Pinpoint the cell where the given text exists, returning its [x, y] midpoint coordinate. 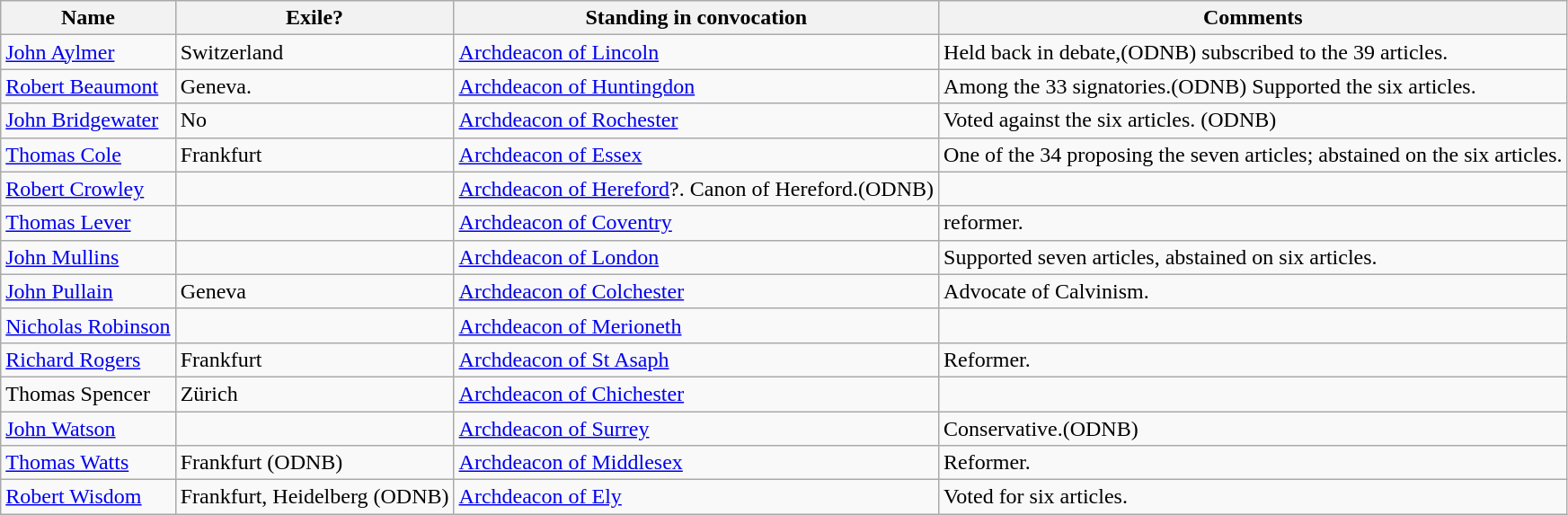
Frankfurt (ODNB) [314, 463]
Switzerland [314, 52]
Among the 33 signatories.(ODNB) Supported the six articles. [1254, 86]
Robert Wisdom [88, 497]
Voted against the six articles. (ODNB) [1254, 120]
Voted for six articles. [1254, 497]
Archdeacon of Huntingdon [696, 86]
Richard Rogers [88, 360]
John Pullain [88, 291]
Archdeacon of Ely [696, 497]
Thomas Watts [88, 463]
Nicholas Robinson [88, 325]
Archdeacon of Merioneth [696, 325]
One of the 34 proposing the seven articles; abstained on the six articles. [1254, 155]
Geneva. [314, 86]
Archdeacon of Coventry [696, 223]
Advocate of Calvinism. [1254, 291]
Archdeacon of Chichester [696, 394]
Geneva [314, 291]
Thomas Cole [88, 155]
Frankfurt, Heidelberg (ODNB) [314, 497]
John Bridgewater [88, 120]
Archdeacon of Lincoln [696, 52]
Zürich [314, 394]
Archdeacon of St Asaph [696, 360]
Exile? [314, 18]
Archdeacon of Colchester [696, 291]
Archdeacon of Surrey [696, 429]
No [314, 120]
Archdeacon of Rochester [696, 120]
Standing in convocation [696, 18]
Thomas Spencer [88, 394]
Comments [1254, 18]
John Mullins [88, 257]
Thomas Lever [88, 223]
John Watson [88, 429]
Robert Crowley [88, 189]
Conservative.(ODNB) [1254, 429]
Archdeacon of Middlesex [696, 463]
Held back in debate,(ODNB) subscribed to the 39 articles. [1254, 52]
Archdeacon of Hereford?. Canon of Hereford.(ODNB) [696, 189]
Supported seven articles, abstained on six articles. [1254, 257]
Name [88, 18]
Archdeacon of London [696, 257]
reformer. [1254, 223]
Robert Beaumont [88, 86]
John Aylmer [88, 52]
Archdeacon of Essex [696, 155]
